Return the [X, Y] coordinate for the center point of the cell that contains the specified text.  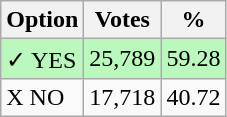
Votes [122, 20]
Option [42, 20]
59.28 [194, 59]
25,789 [122, 59]
X NO [42, 97]
17,718 [122, 97]
✓ YES [42, 59]
40.72 [194, 97]
% [194, 20]
